For the text-containing cell, return its midpoint in (x, y) coordinate format. 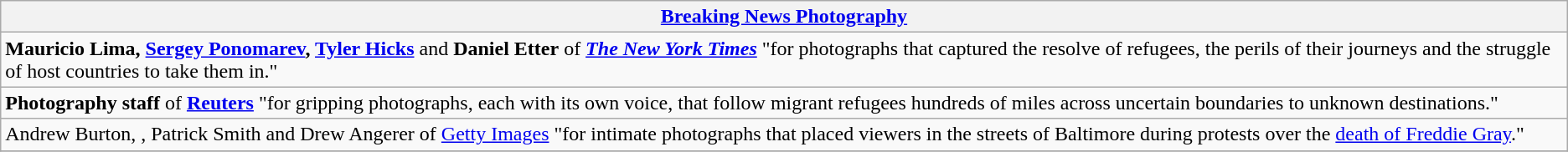
Breaking News Photography (784, 17)
